Determine the (x, y) coordinate at the center of the cell enclosing the given text.  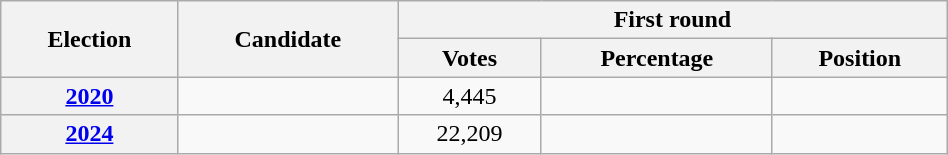
Votes (470, 58)
First round (673, 20)
Election (90, 39)
Candidate (288, 39)
2020 (90, 96)
22,209 (470, 134)
2024 (90, 134)
4,445 (470, 96)
Position (860, 58)
Percentage (656, 58)
